Pinpoint the cell where the given text exists, returning its [x, y] midpoint coordinate. 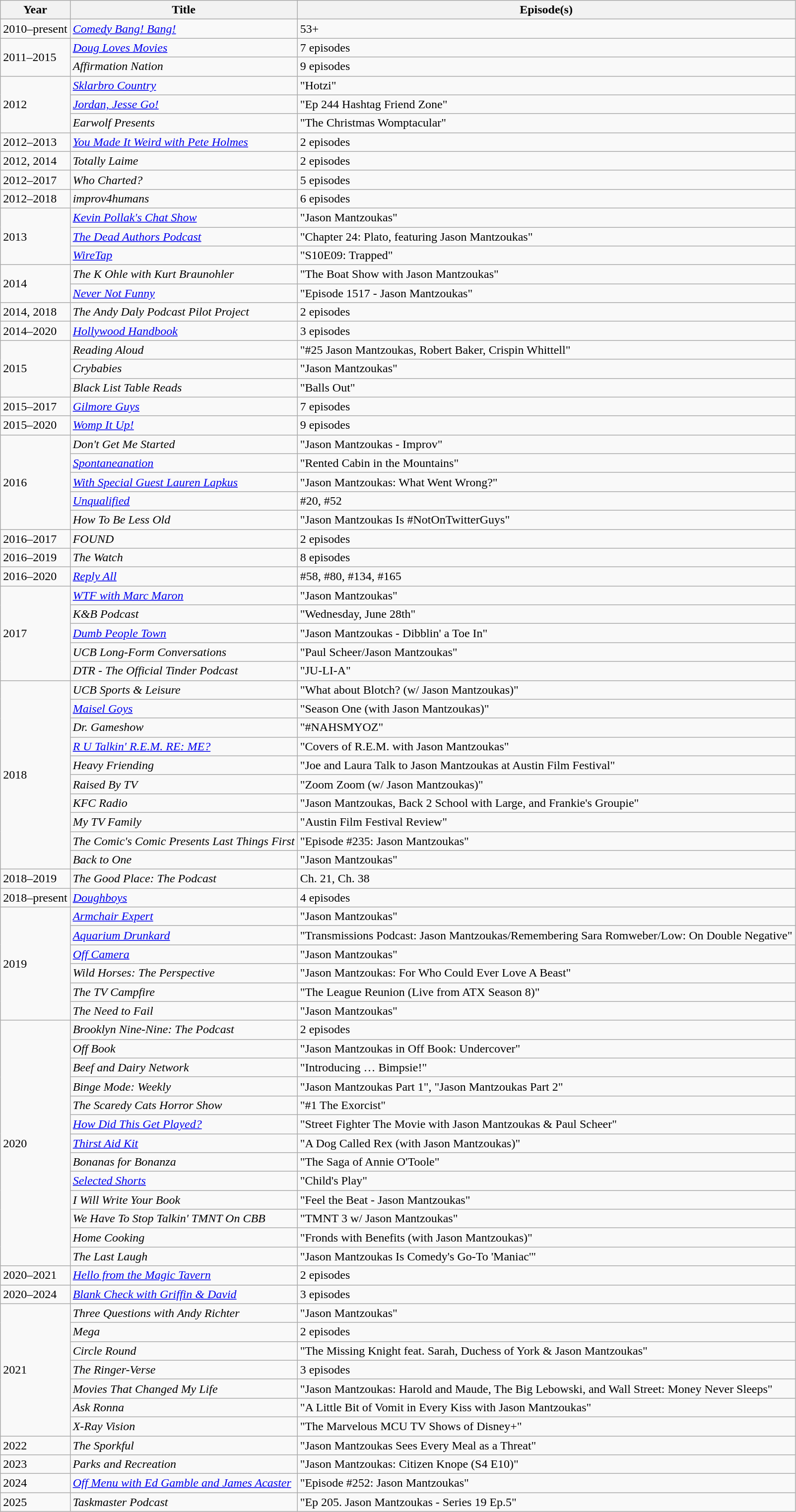
2020–2021 [35, 1275]
"Episode 1517 - Jason Mantzoukas" [546, 293]
Spontaneanation [184, 463]
R U Talkin' R.E.M. RE: ME? [184, 746]
2018–2019 [35, 879]
53+ [546, 29]
Totally Laime [184, 161]
"Austin Film Festival Review" [546, 822]
DTR - The Official Tinder Podcast [184, 671]
"Feel the Beat - Jason Mantzoukas" [546, 1200]
"Street Fighter The Movie with Jason Mantzoukas & Paul Scheer" [546, 1124]
"Jason Mantzoukas: What Went Wrong?" [546, 482]
Who Charted? [184, 180]
2016 [35, 482]
Off Menu with Ed Gamble and James Acaster [184, 1483]
"Jason Mantzoukas Is #NotOnTwitterGuys" [546, 520]
2019 [35, 964]
Mega [184, 1332]
The Last Laugh [184, 1256]
"The Saga of Annie O'Toole" [546, 1162]
"What about Blotch? (w/ Jason Mantzoukas)" [546, 690]
2020–2024 [35, 1294]
"Ep 244 Hashtag Friend Zone" [546, 104]
2023 [35, 1464]
Title [184, 10]
2021 [35, 1370]
Thirst Aid Kit [184, 1143]
The Dead Authors Podcast [184, 237]
WireTap [184, 256]
Aquarium Drunkard [184, 935]
"Jason Mantzoukas: For Who Could Ever Love A Beast" [546, 973]
"Jason Mantzoukas - Improv" [546, 444]
Taskmaster Podcast [184, 1502]
"Hotzi" [546, 85]
Kevin Pollak's Chat Show [184, 217]
Back to One [184, 860]
"Introducing … Bimpsie!" [546, 1067]
"#NAHSMYOZ" [546, 727]
The Good Place: The Podcast [184, 879]
Maisel Goys [184, 709]
"S10E09: Trapped" [546, 256]
"#1 The Exorcist" [546, 1105]
6 episodes [546, 198]
2014–2020 [35, 331]
Dr. Gameshow [184, 727]
I Will Write Your Book [184, 1200]
2016–2020 [35, 577]
Off Book [184, 1049]
"A Little Bit of Vomit in Every Kiss with Jason Mantzoukas" [546, 1407]
Comedy Bang! Bang! [184, 29]
Doug Loves Movies [184, 48]
UCB Long-Form Conversations [184, 652]
"#25 Jason Mantzoukas, Robert Baker, Crispin Whittell" [546, 350]
"Paul Scheer/Jason Mantzoukas" [546, 652]
5 episodes [546, 180]
"The League Reunion (Live from ATX Season 8)" [546, 992]
The Sporkful [184, 1446]
8 episodes [546, 558]
2025 [35, 1502]
"The Missing Knight feat. Sarah, Duchess of York & Jason Mantzoukas" [546, 1351]
2024 [35, 1483]
The Andy Daly Podcast Pilot Project [184, 312]
Movies That Changed My Life [184, 1388]
"Joe and Laura Talk to Jason Mantzoukas at Austin Film Festival" [546, 765]
Hello from the Magic Tavern [184, 1275]
Heavy Friending [184, 765]
My TV Family [184, 822]
Parks and Recreation [184, 1464]
2015–2017 [35, 406]
"Episode #252: Jason Mantzoukas" [546, 1483]
2016–2019 [35, 558]
Unqualified [184, 501]
2013 [35, 236]
Beef and Dairy Network [184, 1067]
"Jason Mantzoukas: Harold and Maude, The Big Lebowski, and Wall Street: Money Never Sleeps" [546, 1388]
Off Camera [184, 954]
"The Marvelous MCU TV Shows of Disney+" [546, 1426]
Three Questions with Andy Richter [184, 1313]
2012, 2014 [35, 161]
"Jason Mantzoukas: Citizen Knope (S4 E10)" [546, 1464]
Year [35, 10]
"A Dog Called Rex (with Jason Mantzoukas)" [546, 1143]
WTF with Marc Maron [184, 595]
Circle Round [184, 1351]
With Special Guest Lauren Lapkus [184, 482]
"The Boat Show with Jason Mantzoukas" [546, 274]
Gilmore Guys [184, 406]
2010–present [35, 29]
"Jason Mantzoukas - Dibblin' a Toe In" [546, 633]
Reply All [184, 577]
We Have To Stop Talkin' TMNT On CBB [184, 1219]
"Jason Mantzoukas in Off Book: Undercover" [546, 1049]
"Fronds with Benefits (with Jason Mantzoukas)" [546, 1238]
Bonanas for Bonanza [184, 1162]
2011–2015 [35, 57]
Affirmation Nation [184, 66]
2022 [35, 1446]
Crybabies [184, 369]
2015 [35, 369]
Episode(s) [546, 10]
Ask Ronna [184, 1407]
improv4humans [184, 198]
Wild Horses: The Perspective [184, 973]
Sklarbro Country [184, 85]
KFC Radio [184, 803]
Don't Get Me Started [184, 444]
"The Christmas Womptacular" [546, 123]
"Rented Cabin in the Mountains" [546, 463]
Dumb People Town [184, 633]
The Scaredy Cats Horror Show [184, 1105]
"Jason Mantzoukas, Back 2 School with Large, and Frankie's Groupie" [546, 803]
The Need to Fail [184, 1011]
The K Ohle with Kurt Braunohler [184, 274]
"Wednesday, June 28th" [546, 614]
2016–2017 [35, 538]
"Episode #235: Jason Mantzoukas" [546, 841]
Brooklyn Nine-Nine: The Podcast [184, 1030]
"Season One (with Jason Mantzoukas)" [546, 709]
"Covers of R.E.M. with Jason Mantzoukas" [546, 746]
2017 [35, 633]
"Transmissions Podcast: Jason Mantzoukas/Remembering Sara Romweber/Low: On Double Negative" [546, 935]
X-Ray Vision [184, 1426]
2012–2018 [35, 198]
"Jason Mantzoukas Is Comedy's Go-To 'Maniac'" [546, 1256]
Doughboys [184, 898]
How Did This Get Played? [184, 1124]
Ch. 21, Ch. 38 [546, 879]
The Comic's Comic Presents Last Things First [184, 841]
"Jason Mantzoukas Part 1", "Jason Mantzoukas Part 2" [546, 1086]
Blank Check with Griffin & David [184, 1294]
FOUND [184, 538]
Black List Table Reads [184, 388]
K&B Podcast [184, 614]
"Ep 205. Jason Mantzoukas - Series 19 Ep.5" [546, 1502]
Raised By TV [184, 784]
2014 [35, 284]
2020 [35, 1143]
Never Not Funny [184, 293]
UCB Sports & Leisure [184, 690]
"Child's Play" [546, 1181]
2012–2013 [35, 142]
Home Cooking [184, 1238]
How To Be Less Old [184, 520]
4 episodes [546, 898]
2018 [35, 775]
"TMNT 3 w/ Jason Mantzoukas" [546, 1219]
You Made It Weird with Pete Holmes [184, 142]
2015–2020 [35, 425]
"Zoom Zoom (w/ Jason Mantzoukas)" [546, 784]
#20, #52 [546, 501]
"JU-LI-A" [546, 671]
The Watch [184, 558]
The TV Campfire [184, 992]
The Ringer-Verse [184, 1370]
Jordan, Jesse Go! [184, 104]
"Jason Mantzoukas Sees Every Meal as a Threat" [546, 1446]
Binge Mode: Weekly [184, 1086]
#58, #80, #134, #165 [546, 577]
2012 [35, 104]
Reading Aloud [184, 350]
Hollywood Handbook [184, 331]
Selected Shorts [184, 1181]
2012–2017 [35, 180]
"Chapter 24: Plato, featuring Jason Mantzoukas" [546, 237]
2014, 2018 [35, 312]
Armchair Expert [184, 917]
"Balls Out" [546, 388]
Earwolf Presents [184, 123]
Womp It Up! [184, 425]
2018–present [35, 898]
